Return (X, Y) of the center of cell containing provided text 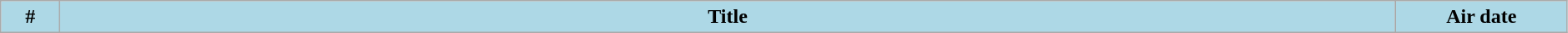
# (30, 17)
Air date (1481, 17)
Title (728, 17)
